Locate the cell with the specified text and output its (X, Y) center coordinate. 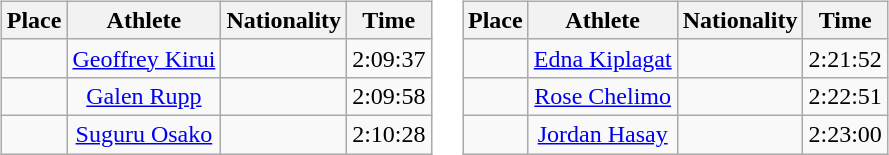
2:21:52 (845, 58)
Edna Kiplagat (602, 58)
Jordan Hasay (602, 134)
2:09:58 (389, 96)
Galen Rupp (144, 96)
2:09:37 (389, 58)
2:10:28 (389, 134)
2:22:51 (845, 96)
Rose Chelimo (602, 96)
Suguru Osako (144, 134)
Geoffrey Kirui (144, 58)
2:23:00 (845, 134)
